Return the (X, Y) coordinate for the center point of the cell that contains the specified text.  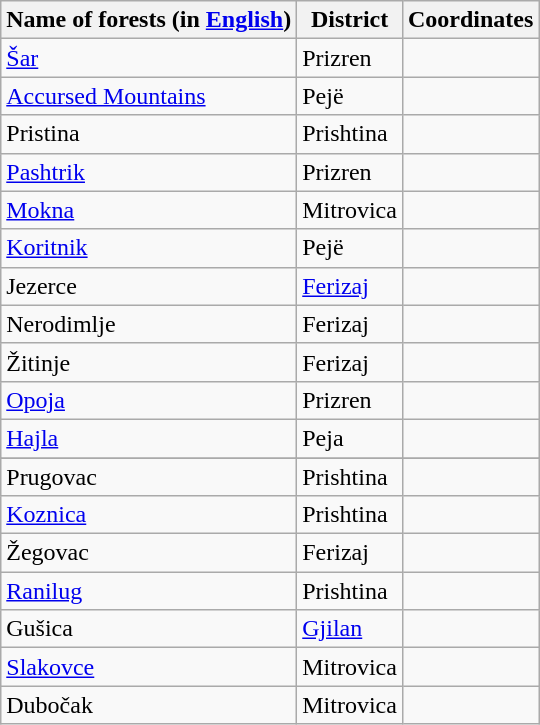
Opoja (149, 400)
Dubočak (149, 705)
District (350, 20)
Žitinje (149, 362)
Ranilug (149, 591)
Pristina (149, 134)
Jezerce (149, 286)
Gušica (149, 629)
Nerodimlje (149, 324)
Koznica (149, 515)
Koritnik (149, 248)
Žegovac (149, 553)
Pashtrik (149, 172)
Peja (350, 438)
Name of forests (in English) (149, 20)
Mokna (149, 210)
Prugovac (149, 477)
Accursed Mountains (149, 96)
Slakovce (149, 667)
Šar (149, 58)
Coordinates (470, 20)
Gjilan (350, 629)
Hajla (149, 438)
